Determine the (X, Y) coordinate at the center of the cell enclosing the given text.  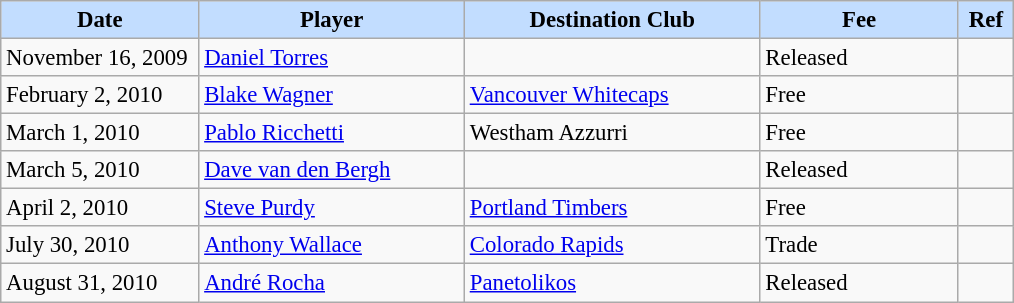
Date (100, 20)
Colorado Rapids (612, 245)
Portland Timbers (612, 208)
November 16, 2009 (100, 58)
Player (332, 20)
Westham Azzurri (612, 133)
April 2, 2010 (100, 208)
Destination Club (612, 20)
Trade (859, 245)
August 31, 2010 (100, 283)
February 2, 2010 (100, 95)
Dave van den Bergh (332, 170)
Vancouver Whitecaps (612, 95)
Blake Wagner (332, 95)
July 30, 2010 (100, 245)
March 5, 2010 (100, 170)
Anthony Wallace (332, 245)
Fee (859, 20)
Steve Purdy (332, 208)
André Rocha (332, 283)
Panetolikos (612, 283)
Daniel Torres (332, 58)
Ref (986, 20)
March 1, 2010 (100, 133)
Pablo Ricchetti (332, 133)
